Return the [x, y] coordinate for the center point of the cell that contains the specified text.  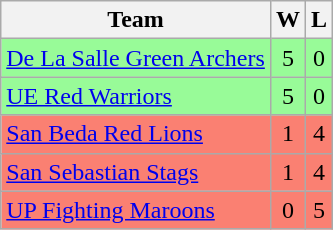
UP Fighting Maroons [136, 210]
San Beda Red Lions [136, 134]
W [288, 20]
De La Salle Green Archers [136, 58]
UE Red Warriors [136, 96]
Team [136, 20]
L [318, 20]
San Sebastian Stags [136, 172]
